Find where the given text appears and provide that cell's center as [X, Y] coordinate. 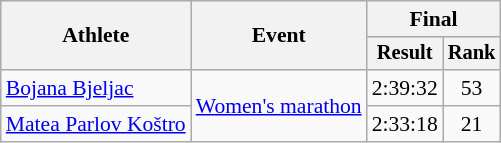
Women's marathon [279, 106]
Athlete [96, 36]
Final [434, 19]
2:39:32 [405, 88]
Rank [472, 54]
Result [405, 54]
Event [279, 36]
53 [472, 88]
2:33:18 [405, 124]
Bojana Bjeljac [96, 88]
21 [472, 124]
Matea Parlov Koštro [96, 124]
